Capture the cell that displays the provided text and extract its [x, y] central coordinate. 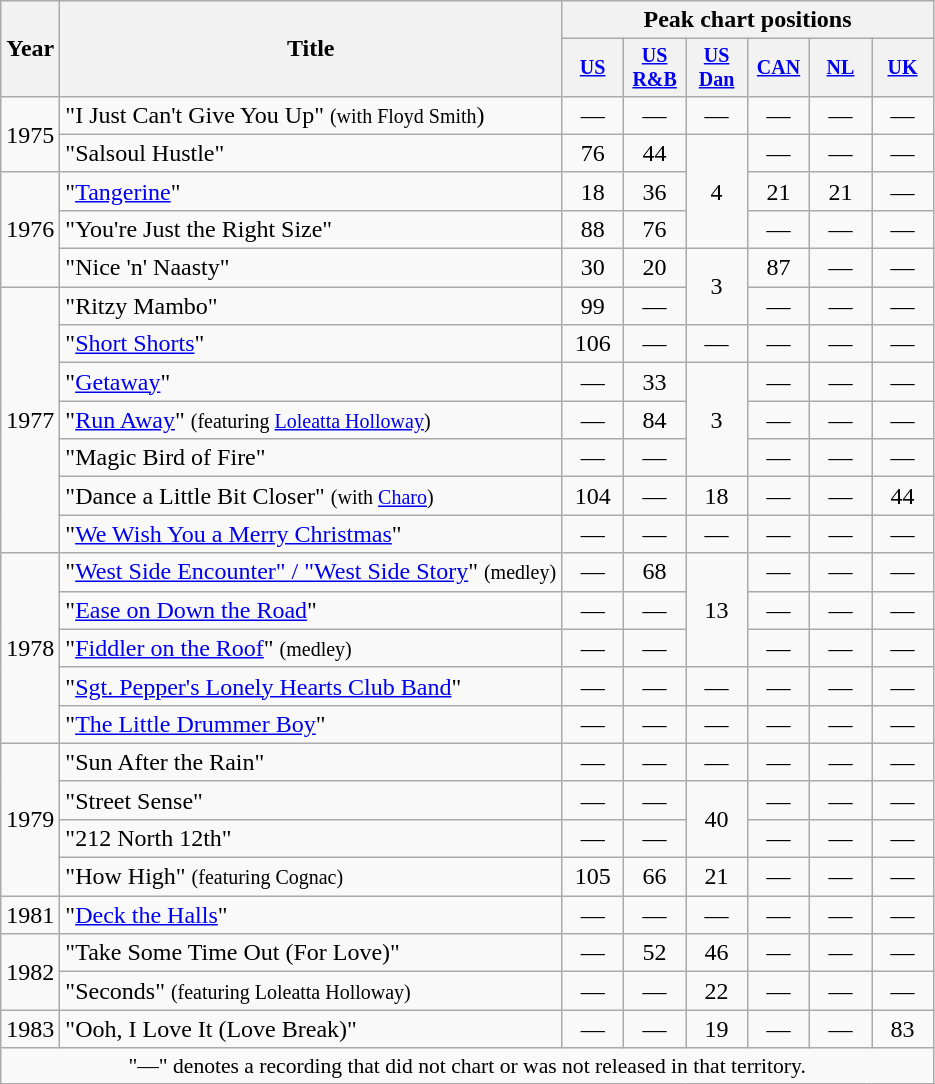
66 [655, 877]
52 [655, 953]
USDan [717, 68]
"How High" (featuring Cognac) [311, 877]
"Ooh, I Love It (Love Break)" [311, 1029]
Year [30, 49]
88 [593, 229]
"Fiddler on the Roof" (medley) [311, 648]
1978 [30, 648]
33 [655, 382]
1979 [30, 819]
20 [655, 268]
USR&B [655, 68]
US [593, 68]
"Getaway" [311, 382]
NL [841, 68]
1982 [30, 972]
"Seconds" (featuring Loleatta Holloway) [311, 991]
UK [903, 68]
"We Wish You a Merry Christmas" [311, 534]
68 [655, 572]
"Sun After the Rain" [311, 762]
"—" denotes a recording that did not chart or was not released in that territory. [468, 1066]
84 [655, 420]
"You're Just the Right Size" [311, 229]
104 [593, 496]
99 [593, 306]
"The Little Drummer Boy" [311, 724]
"212 North 12th" [311, 838]
36 [655, 191]
"West Side Encounter" / "West Side Story" (medley) [311, 572]
"Sgt. Pepper's Lonely Hearts Club Band" [311, 686]
1977 [30, 420]
"Run Away" (featuring Loleatta Holloway) [311, 420]
"Ease on Down the Road" [311, 610]
"Deck the Halls" [311, 915]
19 [717, 1029]
4 [717, 191]
1976 [30, 229]
87 [779, 268]
1981 [30, 915]
"Magic Bird of Fire" [311, 458]
22 [717, 991]
"Dance a Little Bit Closer" (with Charo) [311, 496]
1975 [30, 134]
13 [717, 610]
Peak chart positions [748, 20]
30 [593, 268]
83 [903, 1029]
46 [717, 953]
"Ritzy Mambo" [311, 306]
"Nice 'n' Naasty" [311, 268]
"Take Some Time Out (For Love)" [311, 953]
"Salsoul Hustle" [311, 153]
106 [593, 344]
"I Just Can't Give You Up" (with Floyd Smith) [311, 115]
40 [717, 819]
105 [593, 877]
"Street Sense" [311, 800]
CAN [779, 68]
1983 [30, 1029]
"Tangerine" [311, 191]
Title [311, 49]
"Short Shorts" [311, 344]
